Pinpoint the cell where the given text exists, returning its [X, Y] midpoint coordinate. 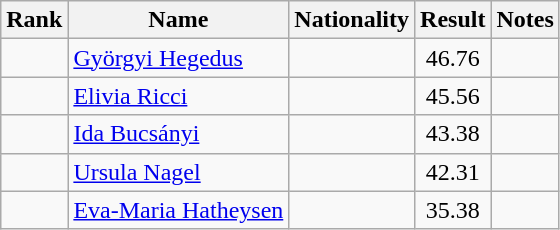
Eva-Maria Hatheysen [178, 210]
Györgyi Hegedus [178, 58]
Notes [525, 20]
Result [453, 20]
43.38 [453, 134]
Rank [34, 20]
Ida Bucsányi [178, 134]
42.31 [453, 172]
45.56 [453, 96]
Ursula Nagel [178, 172]
Name [178, 20]
46.76 [453, 58]
Nationality [352, 20]
Elivia Ricci [178, 96]
35.38 [453, 210]
